For the text-containing cell, return its midpoint in (x, y) coordinate format. 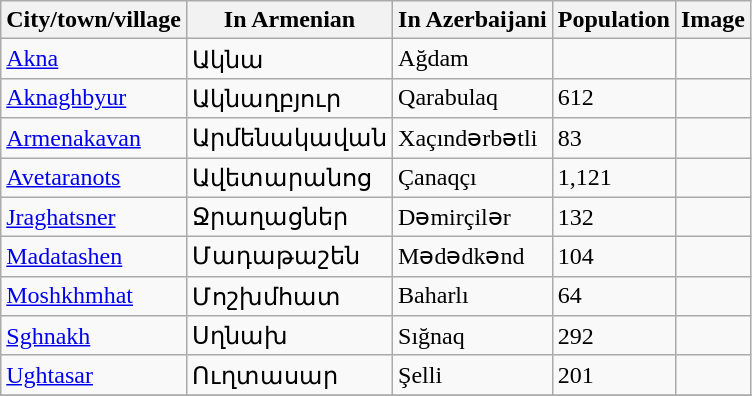
104 (614, 257)
Ավետարանոց (289, 178)
612 (614, 98)
Aknaghbyur (94, 98)
Ughtasar (94, 375)
Population (614, 20)
1,121 (614, 178)
Sığnaq (473, 336)
Xaçındərbətli (473, 138)
83 (614, 138)
292 (614, 336)
Ուղտասար (289, 375)
Avetaranots (94, 178)
64 (614, 296)
Image (712, 20)
In Azerbaijani (473, 20)
Մոշխմհատ (289, 296)
Qarabulaq (473, 98)
132 (614, 217)
201 (614, 375)
Madatashen (94, 257)
Baharlı (473, 296)
Ակնաղբյուր (289, 98)
Akna (94, 59)
Ջրաղացներ (289, 217)
Mədədkənd (473, 257)
Սղնախ (289, 336)
Şelli (473, 375)
In Armenian (289, 20)
Jraghatsner (94, 217)
Armenakavan (94, 138)
Dəmirçilər (473, 217)
Ակնա (289, 59)
Sghnakh (94, 336)
Moshkhmhat (94, 296)
Çanaqçı (473, 178)
Մադաթաշեն (289, 257)
City/town/village (94, 20)
Ağdam (473, 59)
Արմենակավան (289, 138)
